Identify which cell holds the provided text, then report its [x, y] central coordinate. 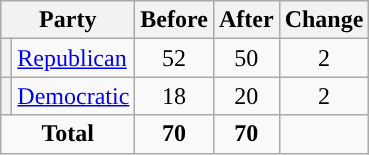
Democratic [74, 96]
18 [174, 96]
Total [68, 134]
52 [174, 58]
Before [174, 20]
50 [246, 58]
Republican [74, 58]
Party [68, 20]
20 [246, 96]
After [246, 20]
Change [324, 20]
